Detect which cell encompasses the target text, then output its (X, Y) center coordinate. 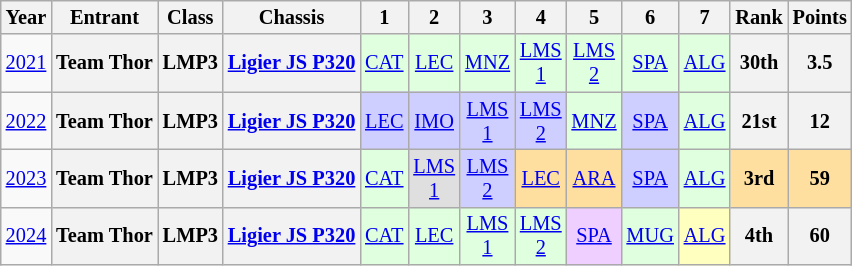
Chassis (292, 17)
3 (488, 17)
21st (758, 121)
3.5 (820, 63)
Entrant (104, 17)
ARA (594, 178)
2023 (26, 178)
MUG (650, 236)
2022 (26, 121)
12 (820, 121)
7 (705, 17)
1 (384, 17)
2021 (26, 63)
IMO (434, 121)
Year (26, 17)
2024 (26, 236)
60 (820, 236)
5 (594, 17)
Rank (758, 17)
6 (650, 17)
59 (820, 178)
30th (758, 63)
Points (820, 17)
4th (758, 236)
2 (434, 17)
3rd (758, 178)
4 (541, 17)
Class (190, 17)
